From the cell containing the given text, extract its center point as (X, Y) coordinate. 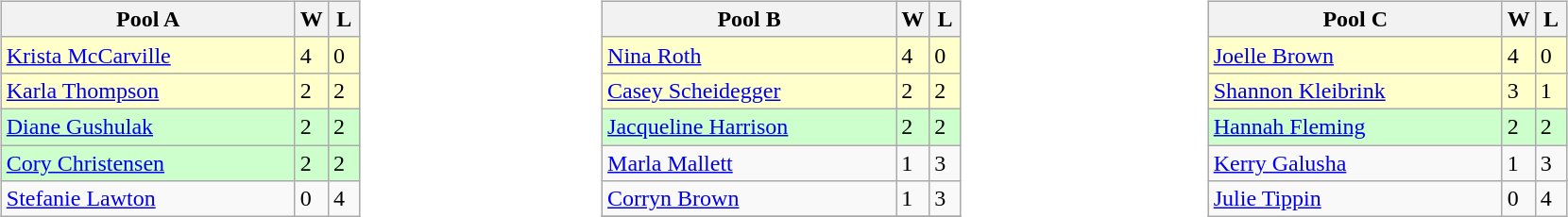
Pool B (750, 19)
Julie Tippin (1355, 199)
Pool C (1355, 19)
Kerry Galusha (1355, 163)
Marla Mallett (750, 163)
Stefanie Lawton (147, 199)
Pool A (147, 19)
Diane Gushulak (147, 126)
Corryn Brown (750, 199)
Karla Thompson (147, 91)
Casey Scheidegger (750, 91)
Krista McCarville (147, 55)
Cory Christensen (147, 163)
Jacqueline Harrison (750, 126)
Nina Roth (750, 55)
Shannon Kleibrink (1355, 91)
Hannah Fleming (1355, 126)
Joelle Brown (1355, 55)
